Return (x, y) of the center of cell containing provided text 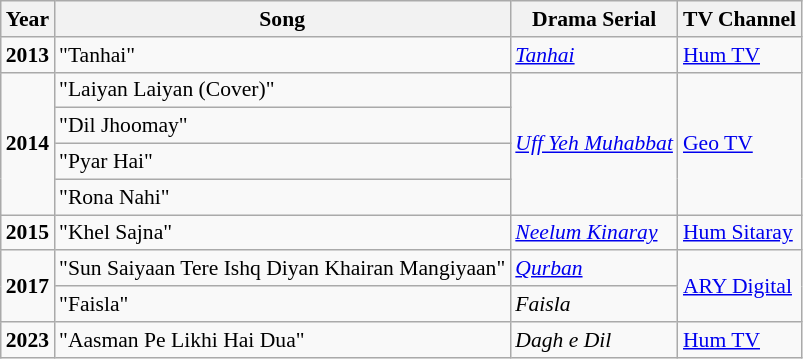
ARY Digital (740, 286)
"Tanhai" (282, 55)
"Aasman Pe Likhi Hai Dua" (282, 340)
2023 (28, 340)
Tanhai (594, 55)
Drama Serial (594, 19)
Song (282, 19)
2017 (28, 286)
"Khel Sajna" (282, 233)
Faisla (594, 304)
"Sun Saiyaan Tere Ishq Diyan Khairan Mangiyaan" (282, 269)
"Pyar Hai" (282, 162)
"Dil Jhoomay" (282, 126)
Year (28, 19)
Hum Sitaray (740, 233)
2015 (28, 233)
2013 (28, 55)
2014 (28, 143)
Dagh e Dil (594, 340)
Geo TV (740, 143)
TV Channel (740, 19)
"Faisla" (282, 304)
Uff Yeh Muhabbat (594, 143)
Qurban (594, 269)
"Rona Nahi" (282, 197)
"Laiyan Laiyan (Cover)" (282, 90)
Neelum Kinaray (594, 233)
